Return the (X, Y) coordinate for the center point of the cell that contains the specified text.  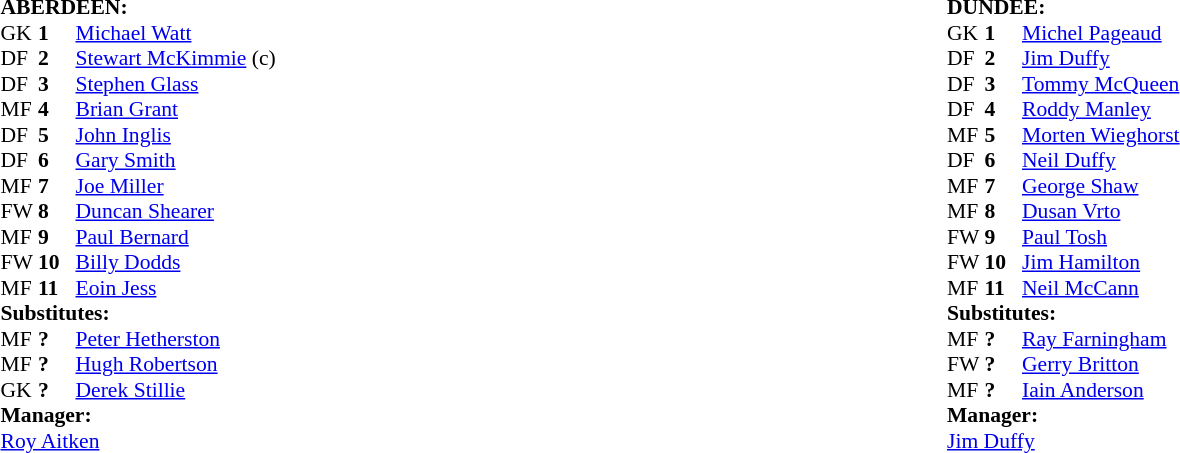
Duncan Shearer (176, 211)
Derek Stillie (176, 390)
Jim Hamilton (1101, 263)
Gary Smith (176, 161)
Brian Grant (176, 109)
Paul Tosh (1101, 237)
Tommy McQueen (1101, 84)
Paul Bernard (176, 237)
Jim Duffy (1101, 59)
Neil Duffy (1101, 161)
Iain Anderson (1101, 390)
Dusan Vrto (1101, 211)
Stephen Glass (176, 84)
Billy Dodds (176, 263)
Ray Farningham (1101, 339)
Michael Watt (176, 33)
Gerry Britton (1101, 365)
Michel Pageaud (1101, 33)
Stewart McKimmie (c) (176, 59)
Joe Miller (176, 186)
Neil McCann (1101, 288)
Eoin Jess (176, 288)
George Shaw (1101, 186)
Hugh Robertson (176, 365)
Peter Hetherston (176, 339)
John Inglis (176, 135)
Morten Wieghorst (1101, 135)
Roddy Manley (1101, 109)
